Pinpoint the cell where the given text exists, returning its [x, y] midpoint coordinate. 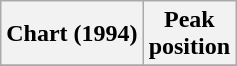
Chart (1994) [72, 34]
Peakposition [189, 34]
